Return the (X, Y) coordinate for the center point of the cell that contains the specified text.  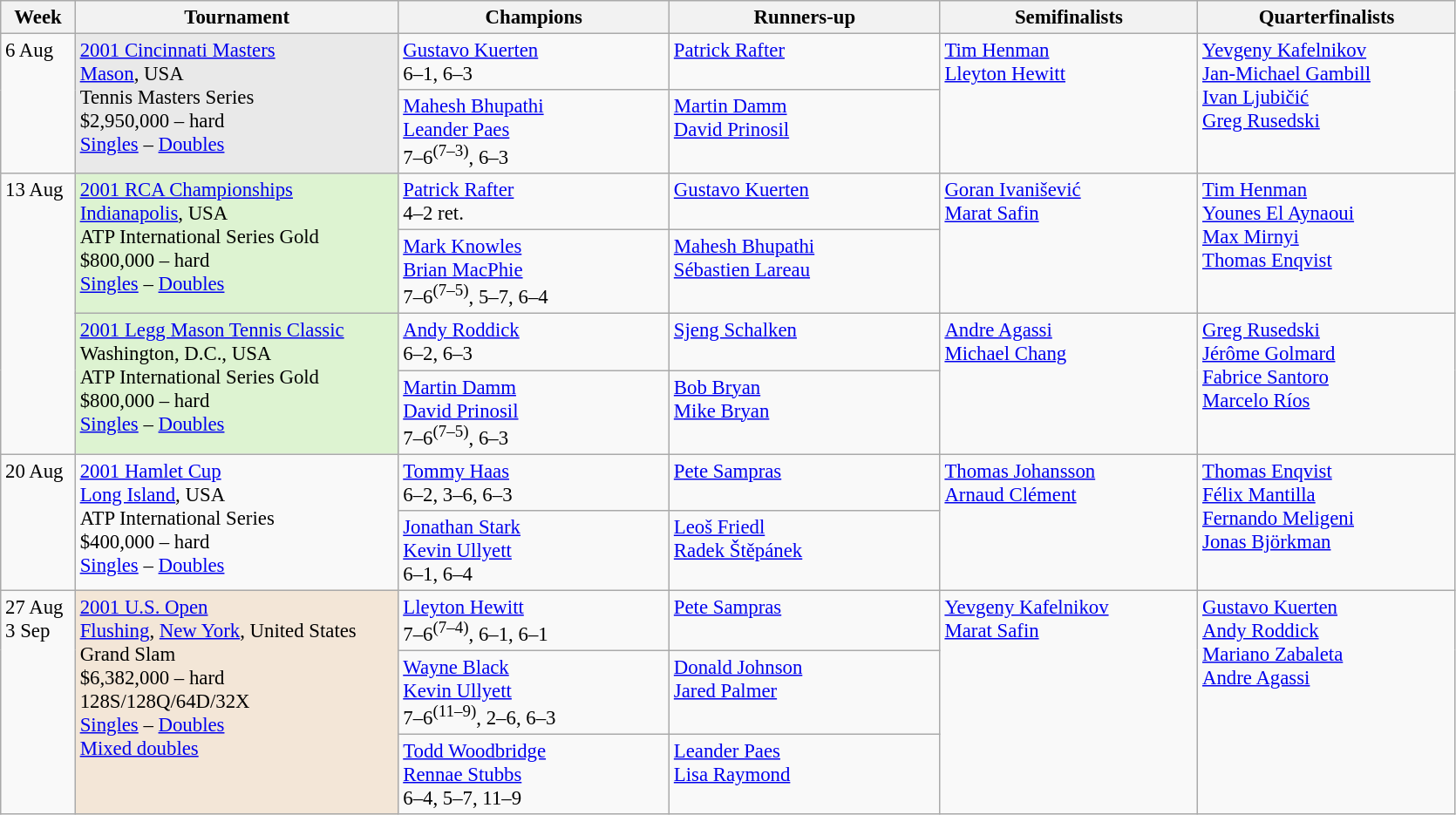
Gustavo Kuerten 6–1, 6–3 (534, 63)
Mahesh Bhupathi Leander Paes 7–6(7–3), 6–3 (534, 132)
27 Aug3 Sep (38, 703)
Leoš Friedl Radek Štěpánek (806, 550)
13 Aug (38, 314)
2001 Hamlet Cup Long Island, USAATP International Series$400,000 – hard Singles – Doubles (237, 522)
Martin Damm David Prinosil 7–6(7–5), 6–3 (534, 412)
2001 Cincinnati Masters Mason, USATennis Masters Series$2,950,000 – hard Singles – Doubles (237, 105)
Yevgeny Kafelnikov Jan-Michael Gambill Ivan Ljubičić Greg Rusedski (1327, 105)
Semifinalists (1069, 17)
Runners-up (806, 17)
Andre Agassi Michael Chang (1069, 384)
Quarterfinalists (1327, 17)
Greg Rusedski Jérôme Golmard Fabrice Santoro Marcelo Ríos (1327, 384)
Bob Bryan Mike Bryan (806, 412)
Patrick Rafter (806, 63)
Tim Henman Younes El Aynaoui Max Mirnyi Thomas Enqvist (1327, 244)
Todd Woodbridge Rennae Stubbs 6–4, 5–7, 11–9 (534, 774)
Leander Paes Lisa Raymond (806, 774)
20 Aug (38, 522)
Sjeng Schalken (806, 342)
Mark Knowles Brian MacPhie 7–6(7–5), 5–7, 6–4 (534, 272)
Martin Damm David Prinosil (806, 132)
Gustavo Kuerten (806, 202)
Tommy Haas 6–2, 3–6, 6–3 (534, 483)
Jonathan Stark Kevin Ullyett 6–1, 6–4 (534, 550)
2001 RCA Championships Indianapolis, USAATP International Series Gold$800,000 – hard Singles – Doubles (237, 244)
Thomas Johansson Arnaud Clément (1069, 522)
Tournament (237, 17)
Lleyton Hewitt7–6(7–4), 6–1, 6–1 (534, 621)
Goran Ivanišević Marat Safin (1069, 244)
Donald Johnson Jared Palmer (806, 692)
Andy Roddick 6–2, 6–3 (534, 342)
Yevgeny Kafelnikov Marat Safin (1069, 703)
Wayne Black Kevin Ullyett7–6(11–9), 2–6, 6–3 (534, 692)
Gustavo Kuerten Andy Roddick Mariano Zabaleta Andre Agassi (1327, 703)
Week (38, 17)
Mahesh Bhupathi Sébastien Lareau (806, 272)
6 Aug (38, 105)
Tim Henman Lleyton Hewitt (1069, 105)
2001 U.S. Open Flushing, New York, United StatesGrand Slam$6,382,000 – hard 128S/128Q/64D/32XSingles – Doubles Mixed doubles (237, 703)
Patrick Rafter 4–2 ret. (534, 202)
Champions (534, 17)
Thomas Enqvist Félix Mantilla Fernando Meligeni Jonas Björkman (1327, 522)
2001 Legg Mason Tennis Classic Washington, D.C., USAATP International Series Gold$800,000 – hard Singles – Doubles (237, 384)
